Provide the [X, Y] coordinate of the cell's center where the given text is located.  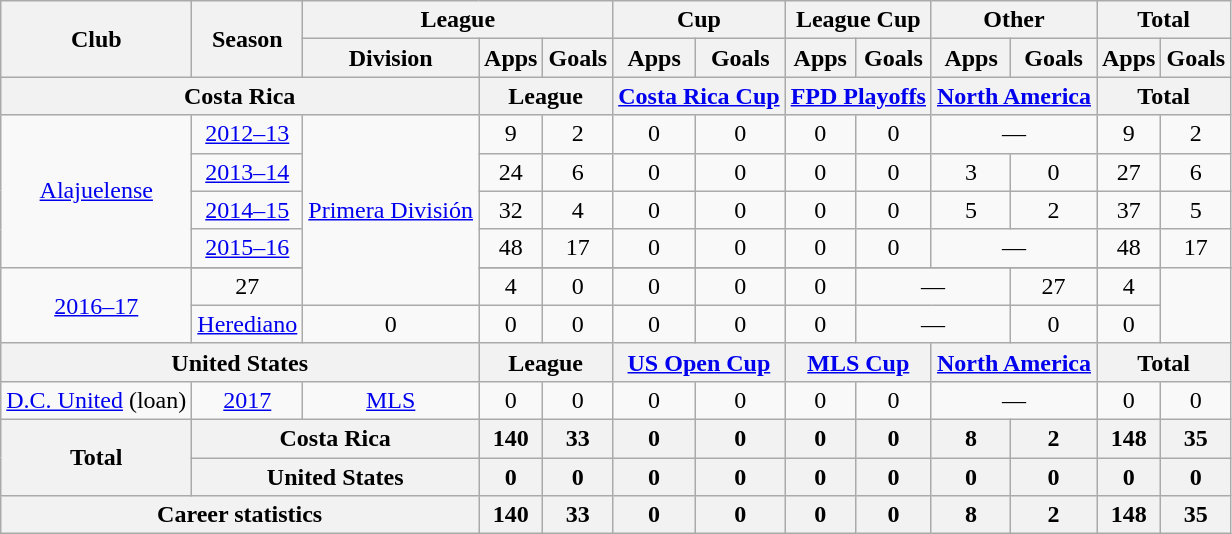
32 [511, 210]
3 [970, 172]
Division [391, 58]
Cup [699, 20]
League Cup [858, 20]
Costa Rica Cup [699, 96]
Alajuelense [96, 191]
Herediano [248, 324]
2016–17 [96, 305]
Primera División [391, 210]
2012–13 [248, 134]
2013–14 [248, 172]
D.C. United (loan) [96, 400]
Other [1014, 20]
Season [248, 39]
FPD Playoffs [858, 96]
24 [511, 172]
MLS Cup [858, 362]
2017 [248, 400]
2015–16 [248, 248]
US Open Cup [699, 362]
37 [1128, 210]
Club [96, 39]
2014–15 [248, 210]
Career statistics [240, 515]
MLS [391, 400]
